Identify which cell holds the provided text, then report its (x, y) central coordinate. 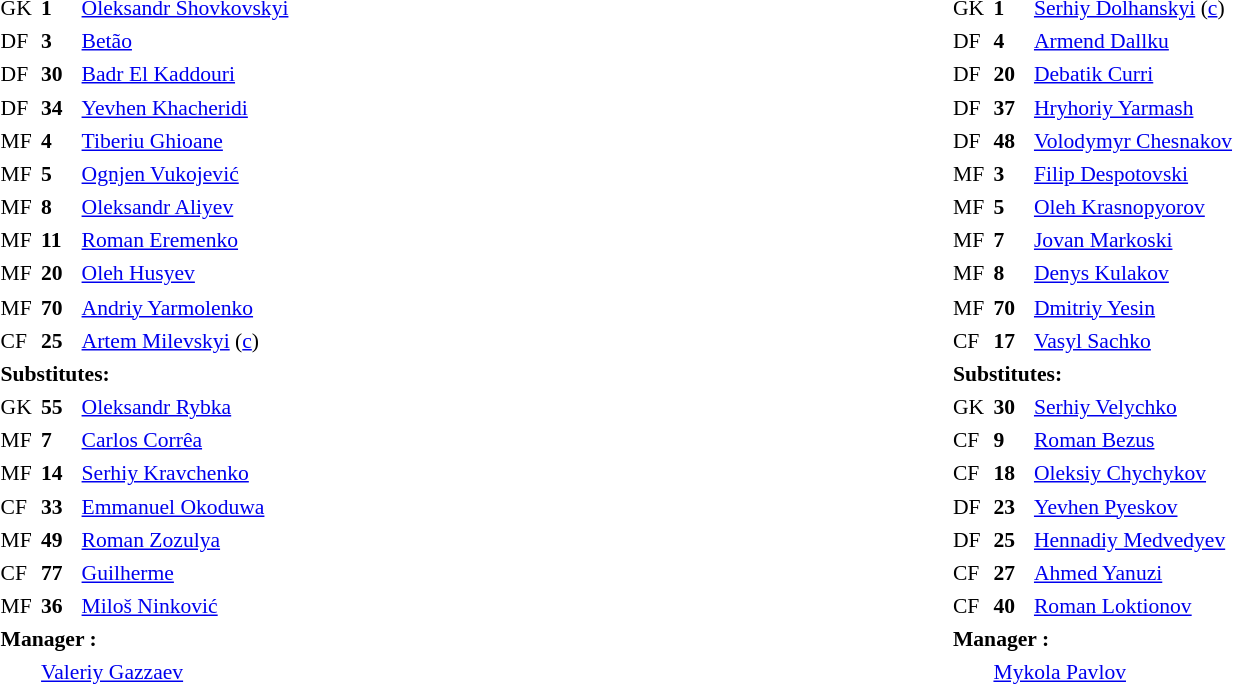
40 (1012, 605)
Miloš Ninković (186, 605)
49 (60, 539)
Roman Loktionov (1133, 605)
Oleksandr Aliyev (186, 207)
37 (1012, 107)
Roman Eremenko (186, 240)
9 (1012, 439)
Serhiy Velychko (1133, 406)
Denys Kulakov (1133, 273)
Jovan Markoski (1133, 240)
Dmitriy Yesin (1133, 306)
Armend Dallku (1133, 40)
Oleksandr Rybka (186, 406)
Yevhen Pyeskov (1133, 506)
Artem Milevskyi (c) (186, 340)
33 (60, 506)
Serhiy Kravchenko (186, 473)
Hennadiy Medvedyev (1133, 539)
23 (1012, 506)
Oleh Husyev (186, 273)
Badr El Kaddouri (186, 74)
Guilherme (186, 572)
18 (1012, 473)
Emmanuel Okoduwa (186, 506)
11 (60, 240)
Roman Zozulya (186, 539)
48 (1012, 140)
Roman Bezus (1133, 439)
Filip Despotovski (1133, 173)
Ahmed Yanuzi (1133, 572)
Tiberiu Ghioane (186, 140)
Betão (186, 40)
Substitutes: (146, 373)
27 (1012, 572)
Carlos Corrêa (186, 439)
Oleksiy Chychykov (1133, 473)
Debatik Curri (1133, 74)
Ognjen Vukojević (186, 173)
Volodymyr Chesnakov (1133, 140)
Andriy Yarmolenko (186, 306)
Oleh Krasnopyorov (1133, 207)
34 (60, 107)
17 (1012, 340)
14 (60, 473)
55 (60, 406)
Vasyl Sachko (1133, 340)
Manager : (150, 639)
Yevhen Khacheridi (186, 107)
Hryhoriy Yarmash (1133, 107)
36 (60, 605)
77 (60, 572)
